Return (x, y) of the center of cell containing provided text 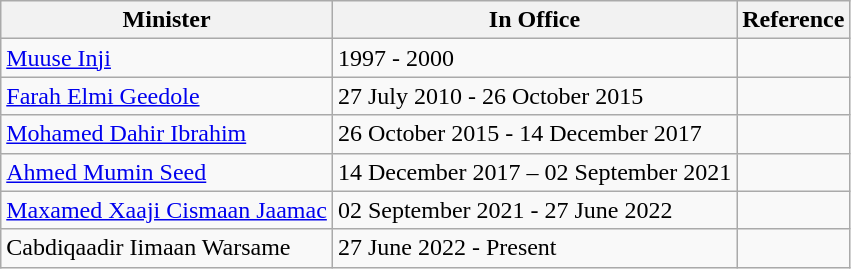
1997 - 2000 (534, 58)
Muuse Inji (167, 58)
Mohamed Dahir Ibrahim (167, 134)
Cabdiqaadir Iimaan Warsame (167, 248)
26 October 2015 - 14 December 2017 (534, 134)
Reference (794, 20)
14 December 2017 – 02 September 2021 (534, 172)
Minister (167, 20)
27 June 2022 - Present (534, 248)
02 September 2021 - 27 June 2022 (534, 210)
In Office (534, 20)
Maxamed Xaaji Cismaan Jaamac (167, 210)
Ahmed Mumin Seed (167, 172)
27 July 2010 - 26 October 2015 (534, 96)
Farah Elmi Geedole (167, 96)
